Find where the given text appears and provide that cell's center as [X, Y] coordinate. 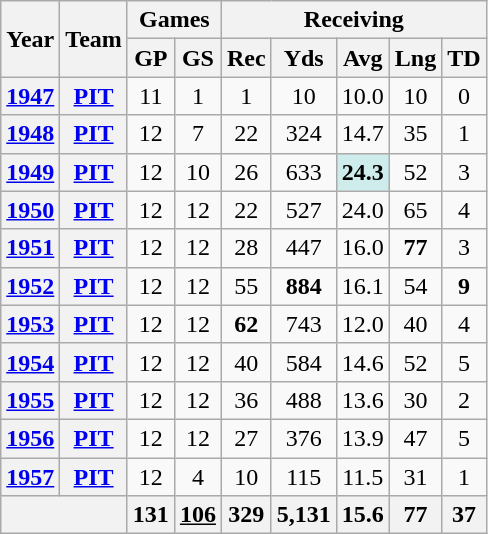
7 [198, 134]
47 [415, 438]
30 [415, 400]
1947 [30, 96]
447 [304, 248]
26 [246, 172]
Receiving [354, 20]
24.3 [362, 172]
1950 [30, 210]
0 [464, 96]
16.0 [362, 248]
35 [415, 134]
Year [30, 39]
Games [174, 20]
28 [246, 248]
11.5 [362, 477]
31 [415, 477]
13.6 [362, 400]
Avg [362, 58]
376 [304, 438]
115 [304, 477]
Yds [304, 58]
1949 [30, 172]
324 [304, 134]
13.9 [362, 438]
2 [464, 400]
27 [246, 438]
1957 [30, 477]
36 [246, 400]
11 [150, 96]
62 [246, 324]
584 [304, 362]
Rec [246, 58]
14.6 [362, 362]
329 [246, 515]
1955 [30, 400]
GP [150, 58]
633 [304, 172]
Team [94, 39]
12.0 [362, 324]
Lng [415, 58]
106 [198, 515]
15.6 [362, 515]
GS [198, 58]
131 [150, 515]
55 [246, 286]
65 [415, 210]
16.1 [362, 286]
14.7 [362, 134]
54 [415, 286]
1951 [30, 248]
743 [304, 324]
527 [304, 210]
884 [304, 286]
10.0 [362, 96]
1952 [30, 286]
1953 [30, 324]
9 [464, 286]
1948 [30, 134]
1954 [30, 362]
488 [304, 400]
24.0 [362, 210]
1956 [30, 438]
TD [464, 58]
37 [464, 515]
5,131 [304, 515]
